Detect which cell encompasses the target text, then output its [x, y] center coordinate. 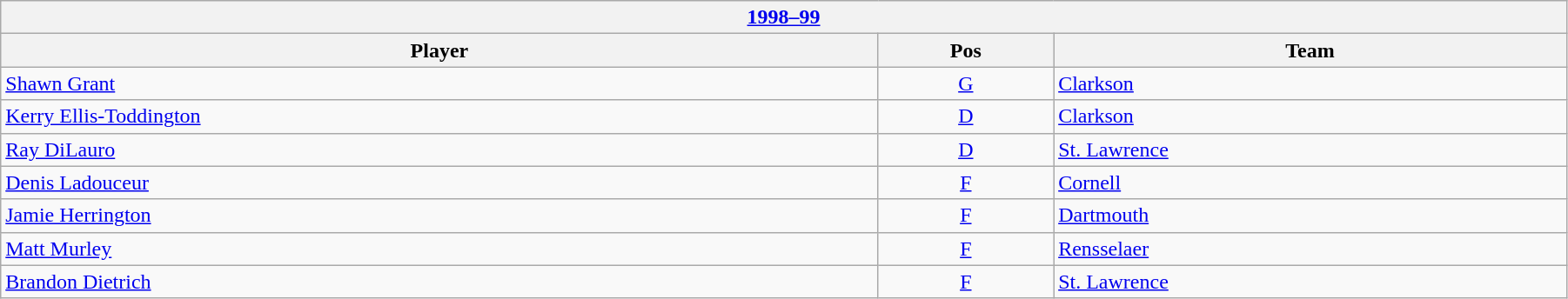
Shawn Grant [439, 83]
Jamie Herrington [439, 216]
Kerry Ellis-Toddington [439, 116]
Ray DiLauro [439, 149]
Rensselaer [1310, 249]
Matt Murley [439, 249]
1998–99 [784, 17]
G [966, 83]
Cornell [1310, 183]
Pos [966, 50]
Team [1310, 50]
Denis Ladouceur [439, 183]
Player [439, 50]
Dartmouth [1310, 216]
Brandon Dietrich [439, 282]
